Return (X, Y) of the center of cell containing provided text 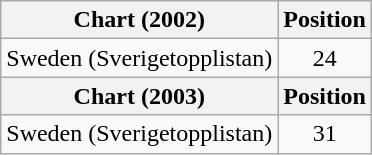
31 (325, 134)
Chart (2003) (140, 96)
24 (325, 58)
Chart (2002) (140, 20)
